Extract the [X, Y] coordinate from the center of the cell holding the provided text.  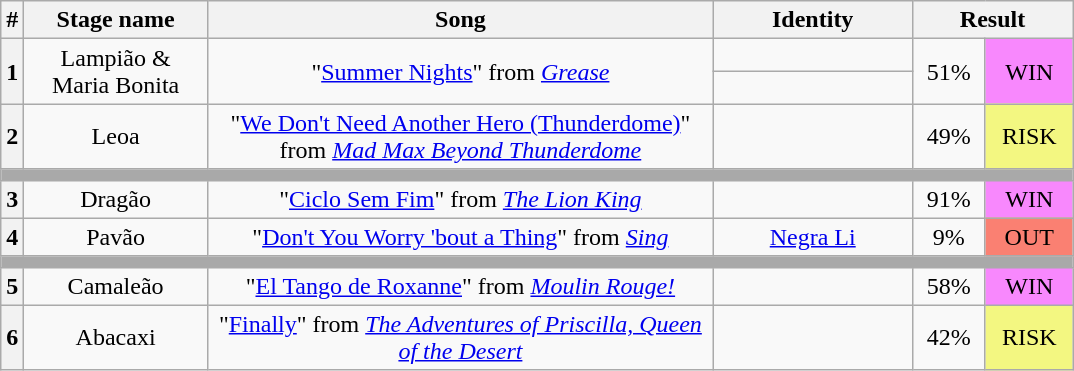
42% [948, 338]
"Don't You Worry 'bout a Thing" from Sing [460, 237]
"Summer Nights" from Grease [460, 72]
Identity [812, 20]
Dragão [116, 199]
4 [12, 237]
OUT [1029, 237]
# [12, 20]
Leoa [116, 136]
"Ciclo Sem Fim" from The Lion King [460, 199]
91% [948, 199]
Song [460, 20]
58% [948, 286]
Stage name [116, 20]
Camaleão [116, 286]
"El Tango de Roxanne" from Moulin Rouge! [460, 286]
5 [12, 286]
"We Don't Need Another Hero (Thunderdome)" from Mad Max Beyond Thunderdome [460, 136]
49% [948, 136]
Abacaxi [116, 338]
9% [948, 237]
Pavão [116, 237]
3 [12, 199]
51% [948, 72]
Negra Li [812, 237]
2 [12, 136]
1 [12, 72]
Result [992, 20]
"Finally" from The Adventures of Priscilla, Queen of the Desert [460, 338]
Lampião & Maria Bonita [116, 72]
6 [12, 338]
